Provide the [X, Y] coordinate of the cell's center where the given text is located.  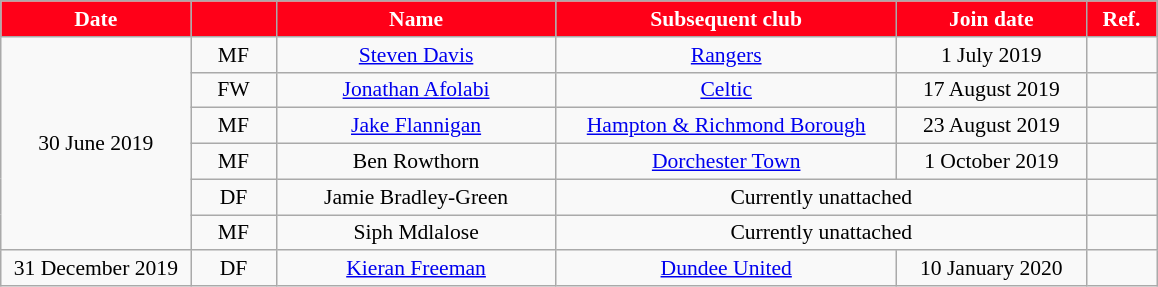
1 July 2019 [991, 55]
23 August 2019 [991, 126]
Kieran Freeman [416, 269]
Rangers [726, 55]
Subsequent club [726, 19]
Ref. [1121, 19]
Siph Mdlalose [416, 233]
Ben Rowthorn [416, 162]
1 October 2019 [991, 162]
Jonathan Afolabi [416, 90]
Dundee United [726, 269]
Date [96, 19]
Jamie Bradley-Green [416, 197]
17 August 2019 [991, 90]
Jake Flannigan [416, 126]
10 January 2020 [991, 269]
Hampton & Richmond Borough [726, 126]
Steven Davis [416, 55]
Celtic [726, 90]
Name [416, 19]
30 June 2019 [96, 144]
FW [234, 90]
Dorchester Town [726, 162]
Join date [991, 19]
31 December 2019 [96, 269]
